Detect which cell encompasses the target text, then output its (x, y) center coordinate. 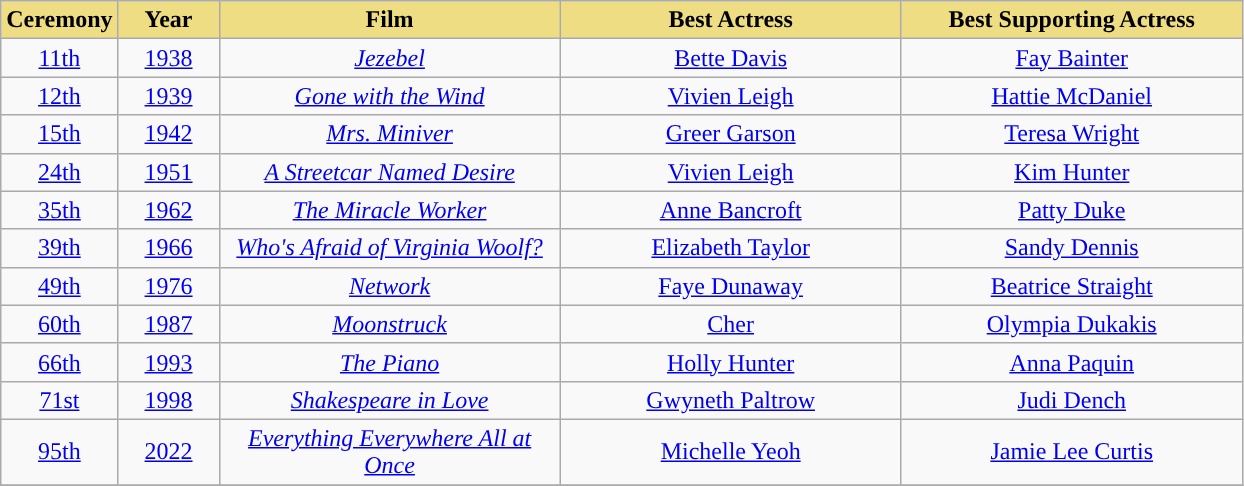
1939 (168, 96)
Elizabeth Taylor (730, 248)
Bette Davis (730, 58)
24th (60, 172)
Who's Afraid of Virginia Woolf? (390, 248)
95th (60, 452)
39th (60, 248)
Best Actress (730, 20)
1987 (168, 324)
71st (60, 400)
1998 (168, 400)
1966 (168, 248)
Judi Dench (1072, 400)
66th (60, 362)
Best Supporting Actress (1072, 20)
The Piano (390, 362)
1942 (168, 134)
Cher (730, 324)
2022 (168, 452)
1976 (168, 286)
Jezebel (390, 58)
Anna Paquin (1072, 362)
35th (60, 210)
Shakespeare in Love (390, 400)
Network (390, 286)
Patty Duke (1072, 210)
Anne Bancroft (730, 210)
Olympia Dukakis (1072, 324)
60th (60, 324)
Film (390, 20)
Beatrice Straight (1072, 286)
Moonstruck (390, 324)
Fay Bainter (1072, 58)
1938 (168, 58)
49th (60, 286)
Year (168, 20)
The Miracle Worker (390, 210)
1951 (168, 172)
Kim Hunter (1072, 172)
Gwyneth Paltrow (730, 400)
Hattie McDaniel (1072, 96)
Holly Hunter (730, 362)
1993 (168, 362)
A Streetcar Named Desire (390, 172)
Greer Garson (730, 134)
Everything Everywhere All at Once (390, 452)
1962 (168, 210)
12th (60, 96)
Faye Dunaway (730, 286)
Mrs. Miniver (390, 134)
15th (60, 134)
Ceremony (60, 20)
11th (60, 58)
Gone with the Wind (390, 96)
Sandy Dennis (1072, 248)
Teresa Wright (1072, 134)
Jamie Lee Curtis (1072, 452)
Michelle Yeoh (730, 452)
